Locate the cell with the specified text and output its (X, Y) center coordinate. 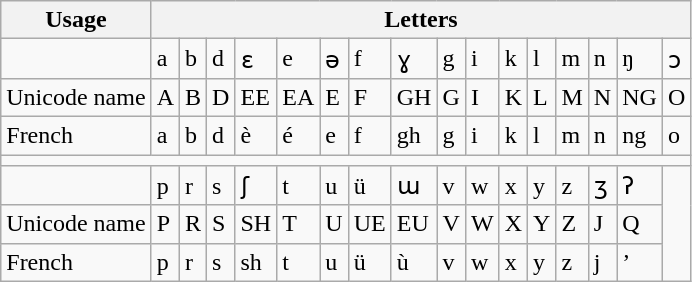
G (451, 97)
ɯ (414, 186)
J (602, 224)
L (542, 97)
A (165, 97)
V (451, 224)
P (165, 224)
X (513, 224)
F (370, 97)
O (676, 97)
ɛ (256, 59)
W (482, 224)
UE (370, 224)
E (334, 97)
EA (298, 97)
ǝ (334, 59)
è (256, 135)
U (334, 224)
R (194, 224)
S (221, 224)
N (602, 97)
B (194, 97)
ŋ (640, 59)
Q (640, 224)
ɔ (676, 59)
NG (640, 97)
ù (414, 262)
M (572, 97)
sh (256, 262)
K (513, 97)
T (298, 224)
ng (640, 135)
GH (414, 97)
ɣ (414, 59)
ʔ (640, 186)
o (676, 135)
Usage (76, 20)
D (221, 97)
Z (572, 224)
SH (256, 224)
j (602, 262)
EE (256, 97)
ʒ (602, 186)
gh (414, 135)
I (482, 97)
Letters (421, 20)
’ (640, 262)
é (298, 135)
EU (414, 224)
Y (542, 224)
ʃ (256, 186)
